Pinpoint the cell where the given text exists, returning its (X, Y) midpoint coordinate. 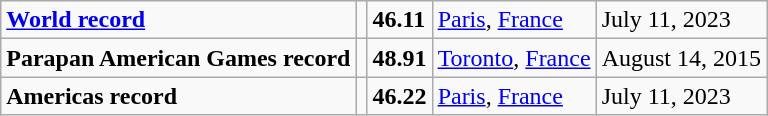
World record (178, 20)
Parapan American Games record (178, 58)
46.11 (400, 20)
48.91 (400, 58)
46.22 (400, 96)
August 14, 2015 (681, 58)
Americas record (178, 96)
Toronto, France (514, 58)
